Scan for the cell matching the given text and deliver its [x, y] coordinate at center. 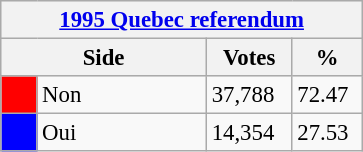
72.47 [328, 95]
1995 Quebec referendum [182, 20]
14,354 [249, 133]
27.53 [328, 133]
37,788 [249, 95]
Votes [249, 58]
Non [122, 95]
Side [104, 58]
% [328, 58]
Oui [122, 133]
